From the cell containing the given text, extract its center point as [x, y] coordinate. 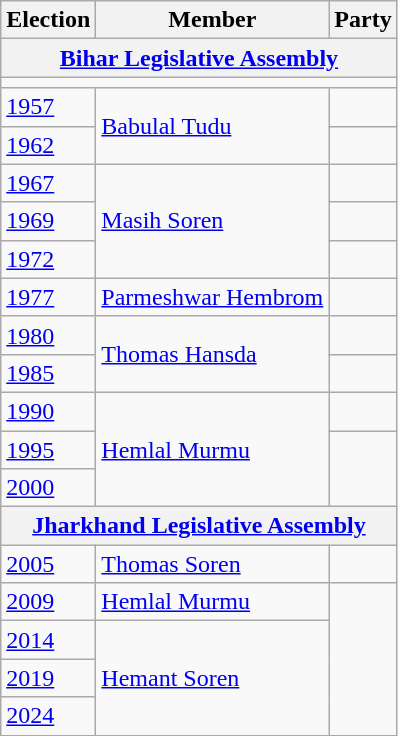
1977 [48, 297]
1985 [48, 373]
1980 [48, 335]
Member [212, 20]
1957 [48, 107]
2014 [48, 640]
Parmeshwar Hembrom [212, 297]
1995 [48, 449]
Babulal Tudu [212, 126]
Thomas Soren [212, 564]
2019 [48, 678]
1990 [48, 411]
Thomas Hansda [212, 354]
2024 [48, 716]
Hemant Soren [212, 678]
1969 [48, 221]
1972 [48, 259]
Bihar Legislative Assembly [199, 58]
2000 [48, 488]
Party [363, 20]
2005 [48, 564]
1962 [48, 145]
1967 [48, 183]
2009 [48, 602]
Masih Soren [212, 221]
Jharkhand Legislative Assembly [199, 526]
Election [48, 20]
